Extract the (X, Y) coordinate from the center of the cell holding the provided text.  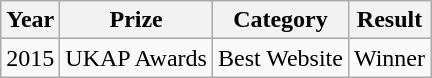
Winner (389, 58)
2015 (30, 58)
Prize (136, 20)
UKAP Awards (136, 58)
Best Website (280, 58)
Category (280, 20)
Year (30, 20)
Result (389, 20)
